From the cell containing the given text, extract its center point as (X, Y) coordinate. 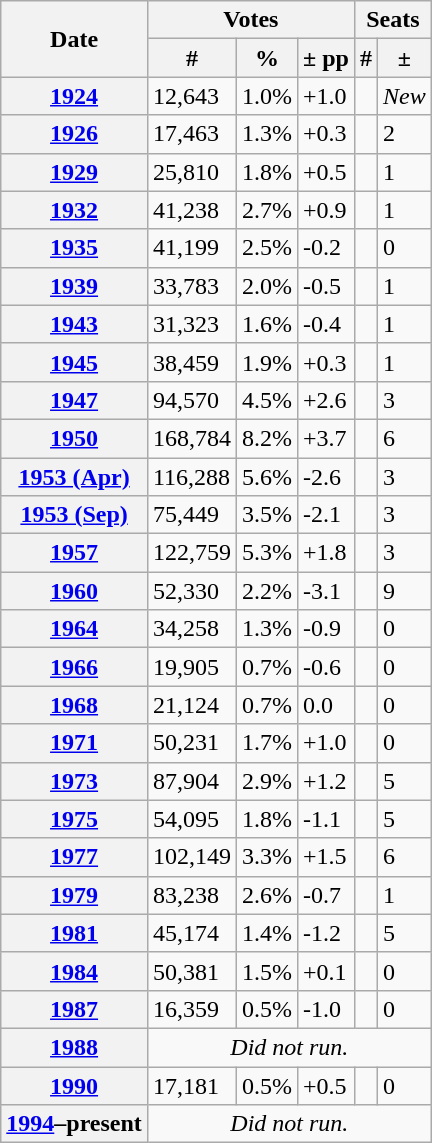
1979 (74, 895)
+0.1 (326, 971)
-1.0 (326, 1009)
1960 (74, 591)
1977 (74, 857)
1975 (74, 819)
5.3% (266, 553)
-0.4 (326, 324)
1966 (74, 667)
1964 (74, 629)
2 (404, 134)
Votes (250, 20)
1981 (74, 933)
168,784 (192, 438)
1984 (74, 971)
± (404, 58)
1.4% (266, 933)
34,258 (192, 629)
1943 (74, 324)
-0.7 (326, 895)
102,149 (192, 857)
1926 (74, 134)
1947 (74, 400)
94,570 (192, 400)
+3.7 (326, 438)
1950 (74, 438)
2.7% (266, 210)
2.9% (266, 781)
+1.8 (326, 553)
% (266, 58)
-1.1 (326, 819)
3.5% (266, 515)
1939 (74, 286)
16,359 (192, 1009)
50,231 (192, 743)
-3.1 (326, 591)
54,095 (192, 819)
75,449 (192, 515)
1.6% (266, 324)
+2.6 (326, 400)
1.5% (266, 971)
1971 (74, 743)
+0.9 (326, 210)
19,905 (192, 667)
8.2% (266, 438)
122,759 (192, 553)
1.0% (266, 96)
New (404, 96)
1990 (74, 1085)
17,463 (192, 134)
1945 (74, 362)
2.2% (266, 591)
1.9% (266, 362)
5.6% (266, 477)
9 (404, 591)
-0.9 (326, 629)
2.0% (266, 286)
+1.2 (326, 781)
45,174 (192, 933)
41,199 (192, 248)
2.6% (266, 895)
1994–present (74, 1124)
1953 (Apr) (74, 477)
12,643 (192, 96)
21,124 (192, 705)
-2.6 (326, 477)
1929 (74, 172)
1932 (74, 210)
Date (74, 39)
± pp (326, 58)
Seats (392, 20)
87,904 (192, 781)
0.0 (326, 705)
52,330 (192, 591)
1973 (74, 781)
31,323 (192, 324)
50,381 (192, 971)
41,238 (192, 210)
-0.5 (326, 286)
33,783 (192, 286)
1968 (74, 705)
1935 (74, 248)
17,181 (192, 1085)
1957 (74, 553)
1.7% (266, 743)
83,238 (192, 895)
-0.2 (326, 248)
1988 (74, 1047)
-2.1 (326, 515)
4.5% (266, 400)
3.3% (266, 857)
116,288 (192, 477)
38,459 (192, 362)
-1.2 (326, 933)
25,810 (192, 172)
-0.6 (326, 667)
1953 (Sep) (74, 515)
1987 (74, 1009)
+1.5 (326, 857)
2.5% (266, 248)
1924 (74, 96)
